Identify which cell holds the provided text, then report its (x, y) central coordinate. 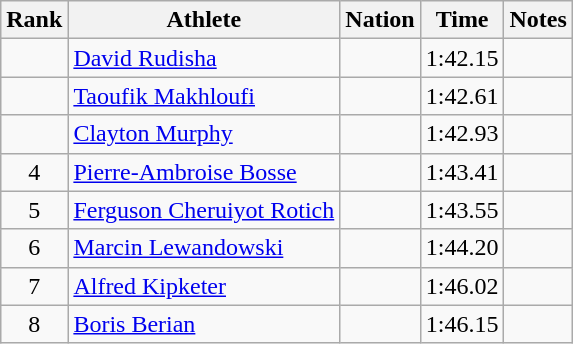
David Rudisha (204, 58)
1:42.61 (462, 96)
Taoufik Makhloufi (204, 96)
4 (34, 172)
7 (34, 286)
Time (462, 20)
1:43.55 (462, 210)
1:46.02 (462, 286)
1:46.15 (462, 324)
Marcin Lewandowski (204, 248)
Pierre-Ambroise Bosse (204, 172)
Boris Berian (204, 324)
Alfred Kipketer (204, 286)
Athlete (204, 20)
1:44.20 (462, 248)
5 (34, 210)
8 (34, 324)
Notes (538, 20)
1:42.15 (462, 58)
1:43.41 (462, 172)
Ferguson Cheruiyot Rotich (204, 210)
Nation (380, 20)
6 (34, 248)
Rank (34, 20)
Clayton Murphy (204, 134)
1:42.93 (462, 134)
